Locate the cell with the specified text and output its (X, Y) center coordinate. 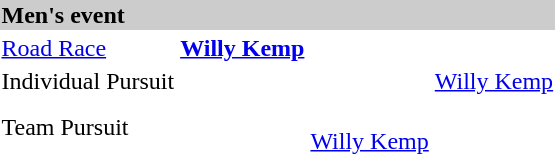
Individual Pursuit (88, 81)
Road Race (88, 48)
Men's event (278, 15)
